Scan for the cell matching the given text and deliver its (X, Y) coordinate at center. 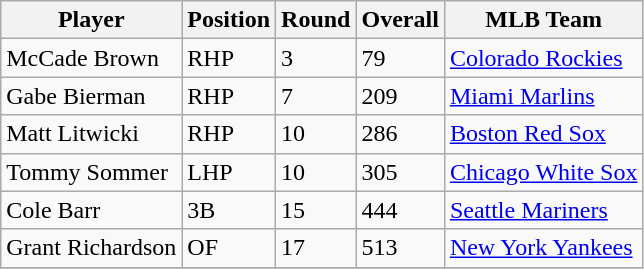
Gabe Bierman (92, 96)
Position (229, 20)
MLB Team (544, 20)
Chicago White Sox (544, 172)
Miami Marlins (544, 96)
286 (400, 134)
Matt Litwicki (92, 134)
LHP (229, 172)
7 (316, 96)
OF (229, 248)
209 (400, 96)
15 (316, 210)
Player (92, 20)
Tommy Sommer (92, 172)
79 (400, 58)
305 (400, 172)
Round (316, 20)
17 (316, 248)
3 (316, 58)
444 (400, 210)
McCade Brown (92, 58)
513 (400, 248)
Colorado Rockies (544, 58)
Cole Barr (92, 210)
Overall (400, 20)
3B (229, 210)
Seattle Mariners (544, 210)
New York Yankees (544, 248)
Boston Red Sox (544, 134)
Grant Richardson (92, 248)
